Detect which cell encompasses the target text, then output its (x, y) center coordinate. 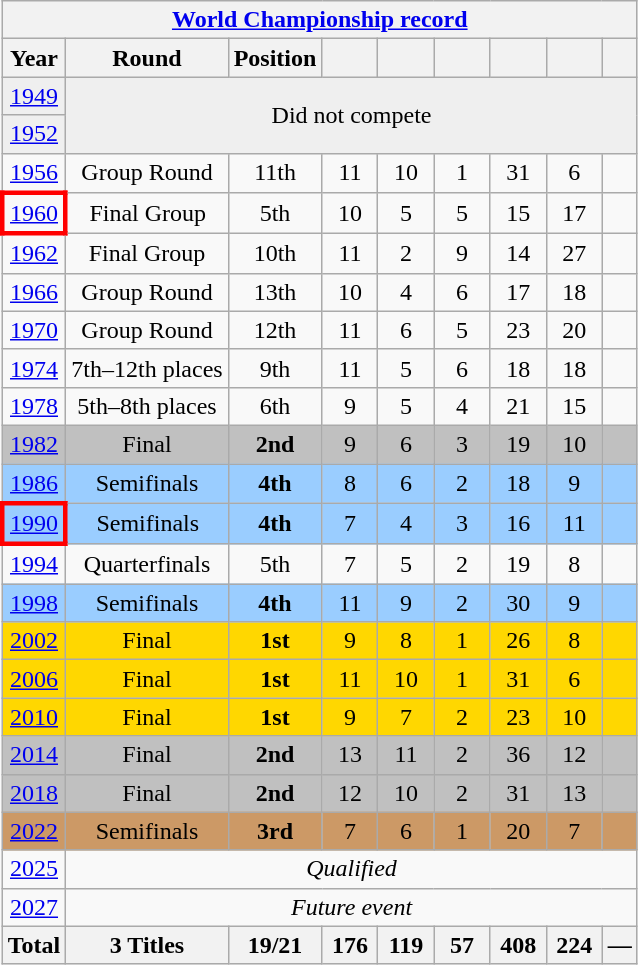
1949 (34, 96)
2027 (34, 907)
1978 (34, 406)
Quarterfinals (147, 564)
27 (574, 254)
10th (275, 254)
World Championship record (320, 20)
1962 (34, 254)
176 (350, 945)
Future event (352, 907)
19/21 (275, 945)
Total (34, 945)
26 (518, 641)
1998 (34, 603)
2010 (34, 717)
1966 (34, 292)
3rd (275, 831)
1956 (34, 173)
1970 (34, 330)
Position (275, 58)
2018 (34, 793)
14 (518, 254)
— (620, 945)
16 (518, 524)
2002 (34, 641)
1990 (34, 524)
2006 (34, 679)
224 (574, 945)
Year (34, 58)
408 (518, 945)
Round (147, 58)
1960 (34, 214)
9th (275, 368)
1952 (34, 134)
2022 (34, 831)
Did not compete (352, 115)
119 (406, 945)
12th (275, 330)
36 (518, 755)
21 (518, 406)
7th–12th places (147, 368)
2025 (34, 869)
6th (275, 406)
5th–8th places (147, 406)
30 (518, 603)
3 Titles (147, 945)
13th (275, 292)
1974 (34, 368)
11th (275, 173)
1986 (34, 484)
1994 (34, 564)
57 (462, 945)
2014 (34, 755)
Qualified (352, 869)
1982 (34, 444)
